Locate the cell with the specified text and output its (x, y) center coordinate. 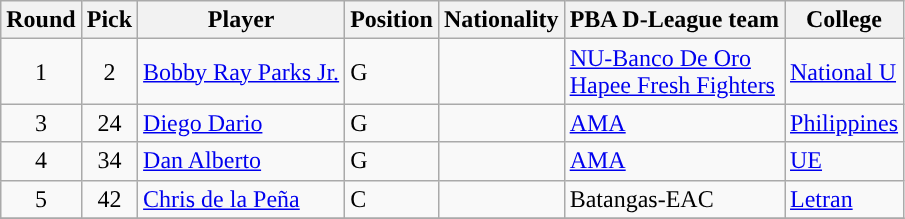
Philippines (844, 123)
3 (41, 123)
34 (109, 161)
2 (109, 72)
4 (41, 161)
PBA D-League team (674, 20)
UE (844, 161)
Position (392, 20)
5 (41, 199)
42 (109, 199)
1 (41, 72)
Round (41, 20)
Bobby Ray Parks Jr. (242, 72)
24 (109, 123)
Chris de la Peña (242, 199)
NU-Banco De OroHapee Fresh Fighters (674, 72)
Letran (844, 199)
National U (844, 72)
Batangas-EAC (674, 199)
Pick (109, 20)
Diego Dario (242, 123)
C (392, 199)
Dan Alberto (242, 161)
Player (242, 20)
College (844, 20)
Nationality (501, 20)
